Extract the [X, Y] coordinate from the center of the cell holding the provided text.  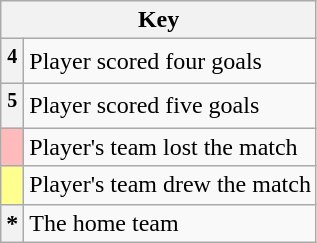
Player scored five goals [170, 106]
5 [12, 106]
* [12, 223]
Player scored four goals [170, 62]
Key [159, 20]
4 [12, 62]
Player's team drew the match [170, 185]
Player's team lost the match [170, 147]
The home team [170, 223]
